Return the [X, Y] coordinate for the center point of the cell that contains the specified text.  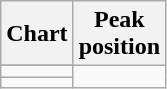
Chart [37, 34]
Peakposition [119, 34]
